Pinpoint the cell where the given text exists, returning its [x, y] midpoint coordinate. 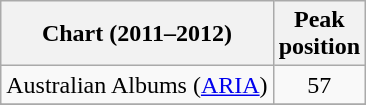
57 [319, 85]
Australian Albums (ARIA) [137, 85]
Chart (2011–2012) [137, 34]
Peakposition [319, 34]
